Identify which cell holds the provided text, then report its (x, y) central coordinate. 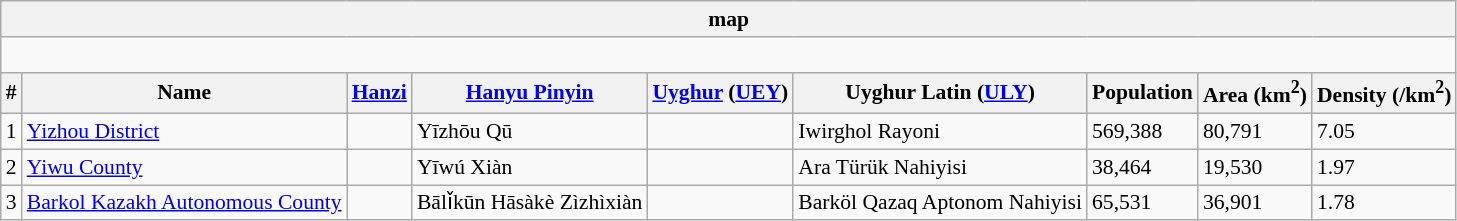
map (729, 19)
3 (12, 203)
1.78 (1384, 203)
19,530 (1255, 167)
Yīzhōu Qū (530, 132)
Area (km2) (1255, 92)
Population (1142, 92)
Barkol Kazakh Autonomous County (184, 203)
Hanzi (380, 92)
Uyghur (UEY) (720, 92)
Iwirghol Rayoni (940, 132)
2 (12, 167)
Ara Türük Nahiyisi (940, 167)
569,388 (1142, 132)
Yizhou District (184, 132)
Density (/km2) (1384, 92)
# (12, 92)
Yiwu County (184, 167)
38,464 (1142, 167)
1.97 (1384, 167)
Yīwú Xiàn (530, 167)
1 (12, 132)
36,901 (1255, 203)
Bālǐkūn Hāsàkè Zìzhìxiàn (530, 203)
7.05 (1384, 132)
Uyghur Latin (ULY) (940, 92)
65,531 (1142, 203)
Name (184, 92)
Hanyu Pinyin (530, 92)
80,791 (1255, 132)
Barköl Qazaq Aptonom Nahiyisi (940, 203)
